Search for the cell housing the specified text and yield its [x, y] center coordinate. 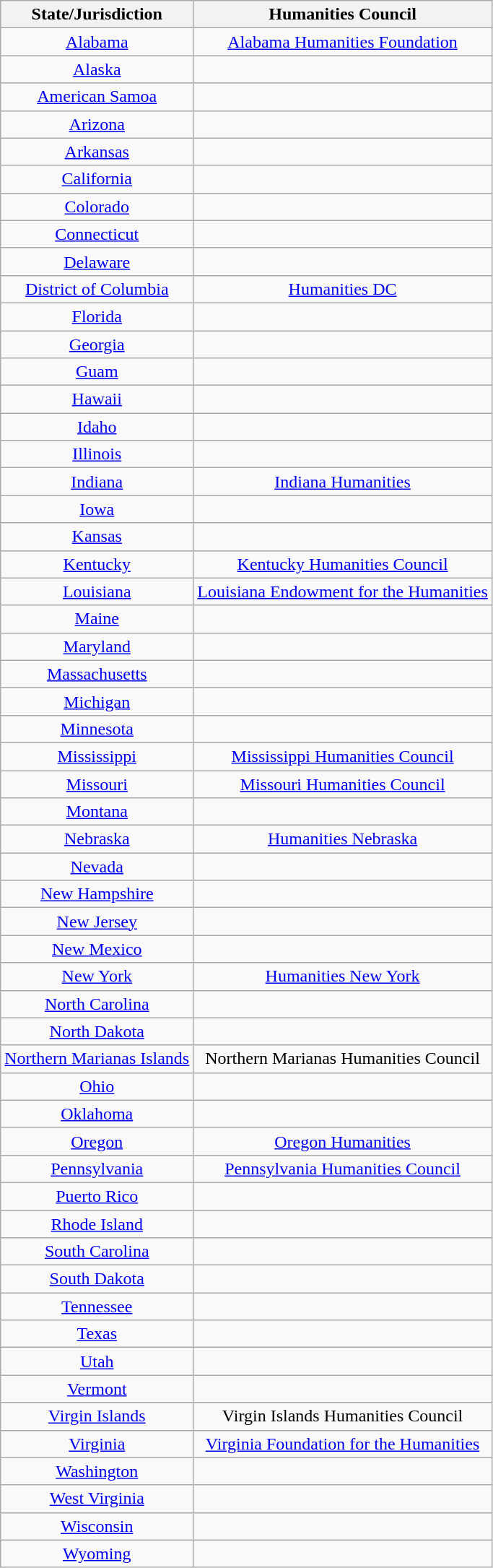
Colorado [97, 207]
Pennsylvania [97, 1169]
Maryland [97, 646]
Humanities DC [343, 289]
Northern Marianas Humanities Council [343, 1059]
New Hampshire [97, 894]
Arizona [97, 124]
Iowa [97, 509]
New York [97, 976]
Alabama Humanities Foundation [343, 42]
Oregon [97, 1141]
Rhode Island [97, 1224]
New Mexico [97, 949]
Guam [97, 372]
Nevada [97, 867]
Virgin Islands Humanities Council [343, 1416]
Missouri Humanities Council [343, 784]
New Jersey [97, 922]
Arkansas [97, 152]
Virginia Foundation for the Humanities [343, 1444]
Illinois [97, 454]
Connecticut [97, 234]
Delaware [97, 261]
Humanities New York [343, 976]
Montana [97, 812]
Kansas [97, 537]
Louisiana [97, 592]
Kentucky [97, 564]
Washington [97, 1471]
North Carolina [97, 1004]
Mississippi [97, 756]
Louisiana Endowment for the Humanities [343, 592]
Virgin Islands [97, 1416]
South Dakota [97, 1279]
California [97, 179]
Idaho [97, 427]
Maine [97, 619]
Indiana [97, 482]
Humanities Council [343, 14]
South Carolina [97, 1252]
Oklahoma [97, 1114]
Virginia [97, 1444]
Nebraska [97, 839]
Texas [97, 1334]
Massachusetts [97, 674]
Missouri [97, 784]
Vermont [97, 1389]
North Dakota [97, 1031]
Hawaii [97, 399]
Utah [97, 1361]
Wisconsin [97, 1526]
Indiana Humanities [343, 482]
District of Columbia [97, 289]
Alaska [97, 69]
Michigan [97, 701]
Minnesota [97, 729]
Mississippi Humanities Council [343, 756]
Georgia [97, 345]
Pennsylvania Humanities Council [343, 1169]
Northern Marianas Islands [97, 1059]
West Virginia [97, 1499]
Puerto Rico [97, 1196]
State/Jurisdiction [97, 14]
Tennessee [97, 1307]
Alabama [97, 42]
Wyoming [97, 1554]
Kentucky Humanities Council [343, 564]
Florida [97, 316]
American Samoa [97, 97]
Oregon Humanities [343, 1141]
Ohio [97, 1086]
Humanities Nebraska [343, 839]
